Capture the cell that displays the provided text and extract its [x, y] central coordinate. 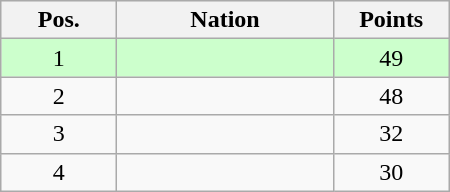
Nation [225, 20]
30 [391, 172]
1 [59, 58]
48 [391, 96]
4 [59, 172]
3 [59, 134]
2 [59, 96]
Points [391, 20]
49 [391, 58]
Pos. [59, 20]
32 [391, 134]
